Locate the cell with the specified text and output its (X, Y) center coordinate. 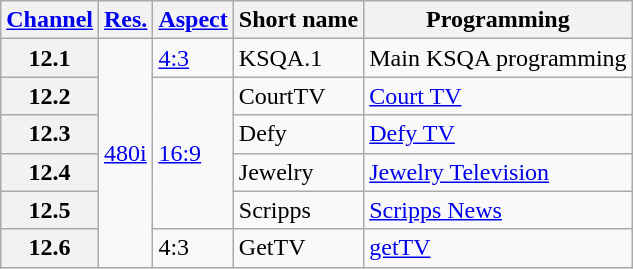
Scripps News (498, 210)
KSQA.1 (298, 58)
getTV (498, 248)
CourtTV (298, 96)
12.4 (50, 172)
Jewelry (298, 172)
Short name (298, 20)
12.1 (50, 58)
Channel (50, 20)
Court TV (498, 96)
Res. (126, 20)
12.3 (50, 134)
Programming (498, 20)
16:9 (193, 153)
12.2 (50, 96)
Defy (298, 134)
Scripps (298, 210)
Aspect (193, 20)
Jewelry Television (498, 172)
Defy TV (498, 134)
480i (126, 153)
12.5 (50, 210)
GetTV (298, 248)
Main KSQA programming (498, 58)
12.6 (50, 248)
